Return the (X, Y) coordinate for the center point of the cell that contains the specified text.  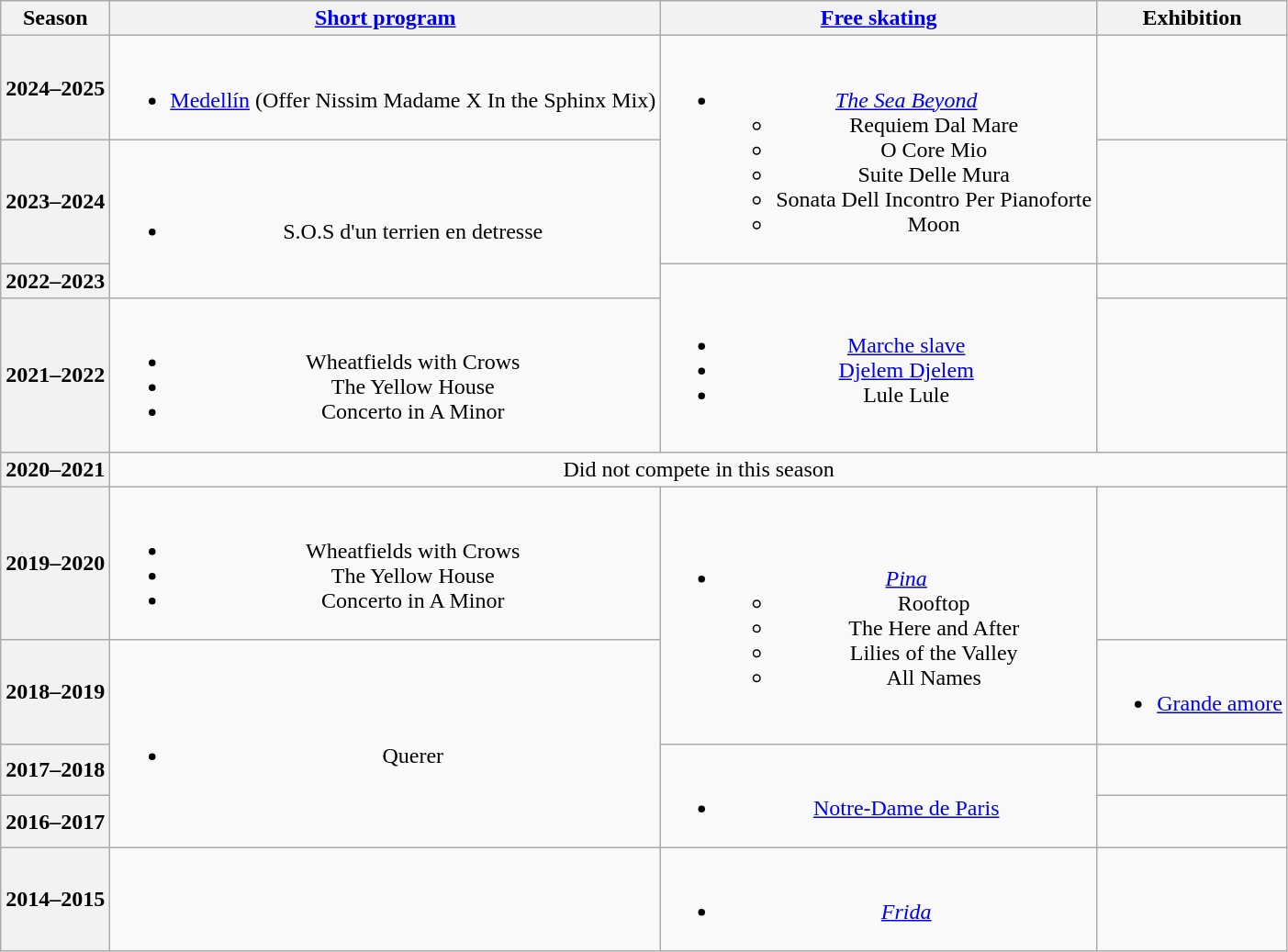
2022–2023 (55, 281)
Exhibition (1193, 18)
Marche slave Djelem DjelemLule Lule (879, 358)
PinaRooftop The Here and AfterLilies of the ValleyAll Names (879, 615)
2023–2024 (55, 202)
Did not compete in this season (700, 469)
2016–2017 (55, 823)
Querer (386, 744)
Grande amore (1193, 692)
2024–2025 (55, 88)
The Sea BeyondRequiem Dal MareO Core MioSuite Delle MuraSonata Dell Incontro Per PianoforteMoon (879, 150)
S.O.S d'un terrien en detresse (386, 218)
2019–2020 (55, 564)
Short program (386, 18)
2014–2015 (55, 900)
2020–2021 (55, 469)
2018–2019 (55, 692)
Notre-Dame de Paris (879, 795)
Frida (879, 900)
Medellín (Offer Nissim Madame X In the Sphinx Mix) (386, 88)
2021–2022 (55, 375)
Free skating (879, 18)
2017–2018 (55, 769)
Season (55, 18)
